Locate the cell with the specified text and output its [X, Y] center coordinate. 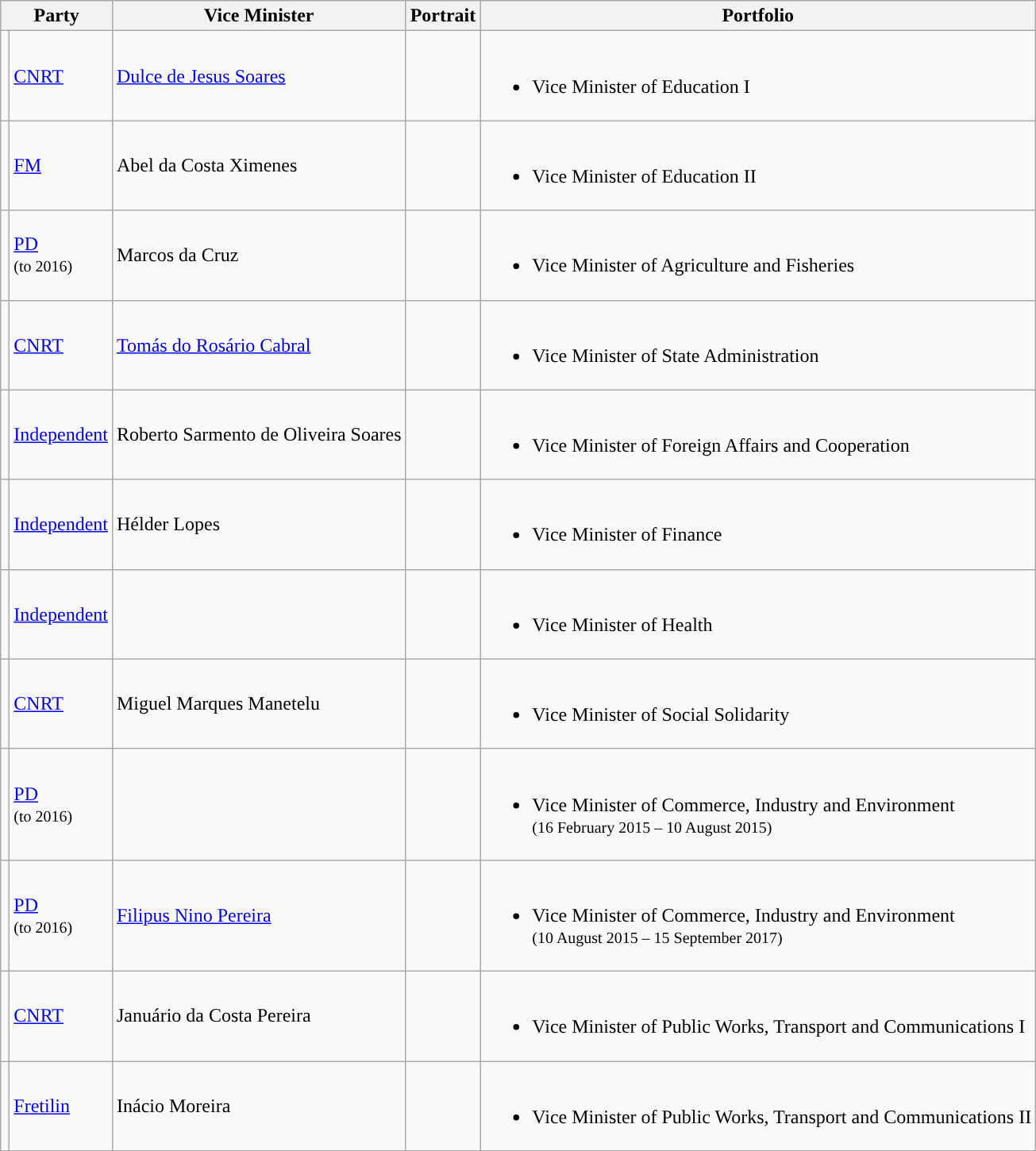
Portfolio [758, 16]
Januário da Costa Pereira [259, 1016]
Filipus Nino Pereira [259, 915]
FM [61, 165]
Hélder Lopes [259, 524]
Vice Minister of Education II [758, 165]
Inácio Moreira [259, 1105]
Vice Minister of Health [758, 614]
Vice Minister of Finance [758, 524]
Vice Minister of Commerce, Industry and Environment(10 August 2015 – 15 September 2017) [758, 915]
Vice Minister of State Administration [758, 345]
Marcos da Cruz [259, 256]
Miguel Marques Manetelu [259, 703]
Vice Minister of Public Works, Transport and Communications II [758, 1105]
Vice Minister of Social Solidarity [758, 703]
Abel da Costa Ximenes [259, 165]
Party [57, 16]
Fretilin [61, 1105]
Portrait [443, 16]
Vice Minister of Commerce, Industry and Environment(16 February 2015 – 10 August 2015) [758, 804]
Vice Minister of Public Works, Transport and Communications I [758, 1016]
Vice Minister [259, 16]
Vice Minister of Agriculture and Fisheries [758, 256]
Vice Minister of Education I [758, 76]
Roberto Sarmento de Oliveira Soares [259, 435]
Dulce de Jesus Soares [259, 76]
Vice Minister of Foreign Affairs and Cooperation [758, 435]
Tomás do Rosário Cabral [259, 345]
